Return (X, Y) of the center of cell containing provided text 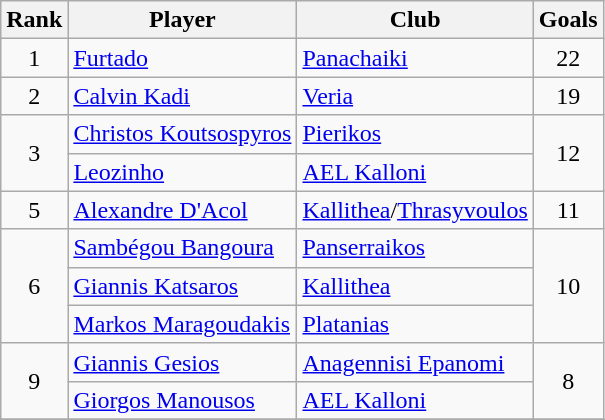
Platanias (415, 324)
Pierikos (415, 134)
Player (182, 20)
Sambégou Bangoura (182, 248)
Alexandre D'Acol (182, 210)
2 (34, 96)
Rank (34, 20)
Veria (415, 96)
Calvin Kadi (182, 96)
5 (34, 210)
Panserraikos (415, 248)
Markos Maragoudakis (182, 324)
8 (568, 381)
Club (415, 20)
Anagennisi Epanomi (415, 362)
1 (34, 58)
10 (568, 286)
Giannis Gesios (182, 362)
12 (568, 153)
Goals (568, 20)
Panachaiki (415, 58)
6 (34, 286)
Furtado (182, 58)
Leozinho (182, 172)
Kallithea (415, 286)
9 (34, 381)
3 (34, 153)
Kallithea/Thrasyvoulos (415, 210)
19 (568, 96)
Christos Koutsospyros (182, 134)
Giorgos Manousos (182, 400)
11 (568, 210)
Giannis Katsaros (182, 286)
22 (568, 58)
